Identify which cell holds the provided text, then report its [X, Y] central coordinate. 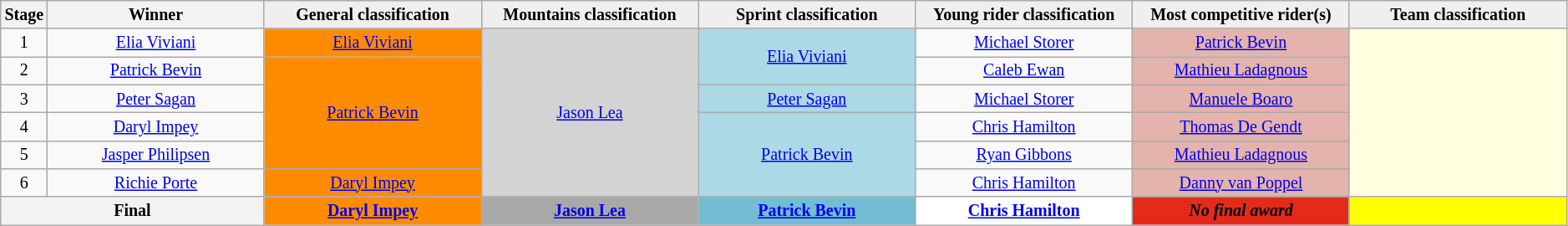
5 [24, 154]
4 [24, 127]
6 [24, 182]
Young rider classification [1024, 15]
Most competitive rider(s) [1241, 15]
General classification [373, 15]
Jasper Philipsen [155, 154]
Danny van Poppel [1241, 182]
Richie Porte [155, 182]
Thomas De Gendt [1241, 127]
3 [24, 99]
Caleb Ewan [1024, 70]
Sprint classification [807, 15]
Ryan Gibbons [1024, 154]
2 [24, 70]
Team classification [1458, 15]
Winner [155, 15]
1 [24, 44]
No final award [1241, 211]
Stage [24, 15]
Mountains classification [590, 15]
Manuele Boaro [1241, 99]
Final [132, 211]
